Find where the given text appears and provide that cell's center as (x, y) coordinate. 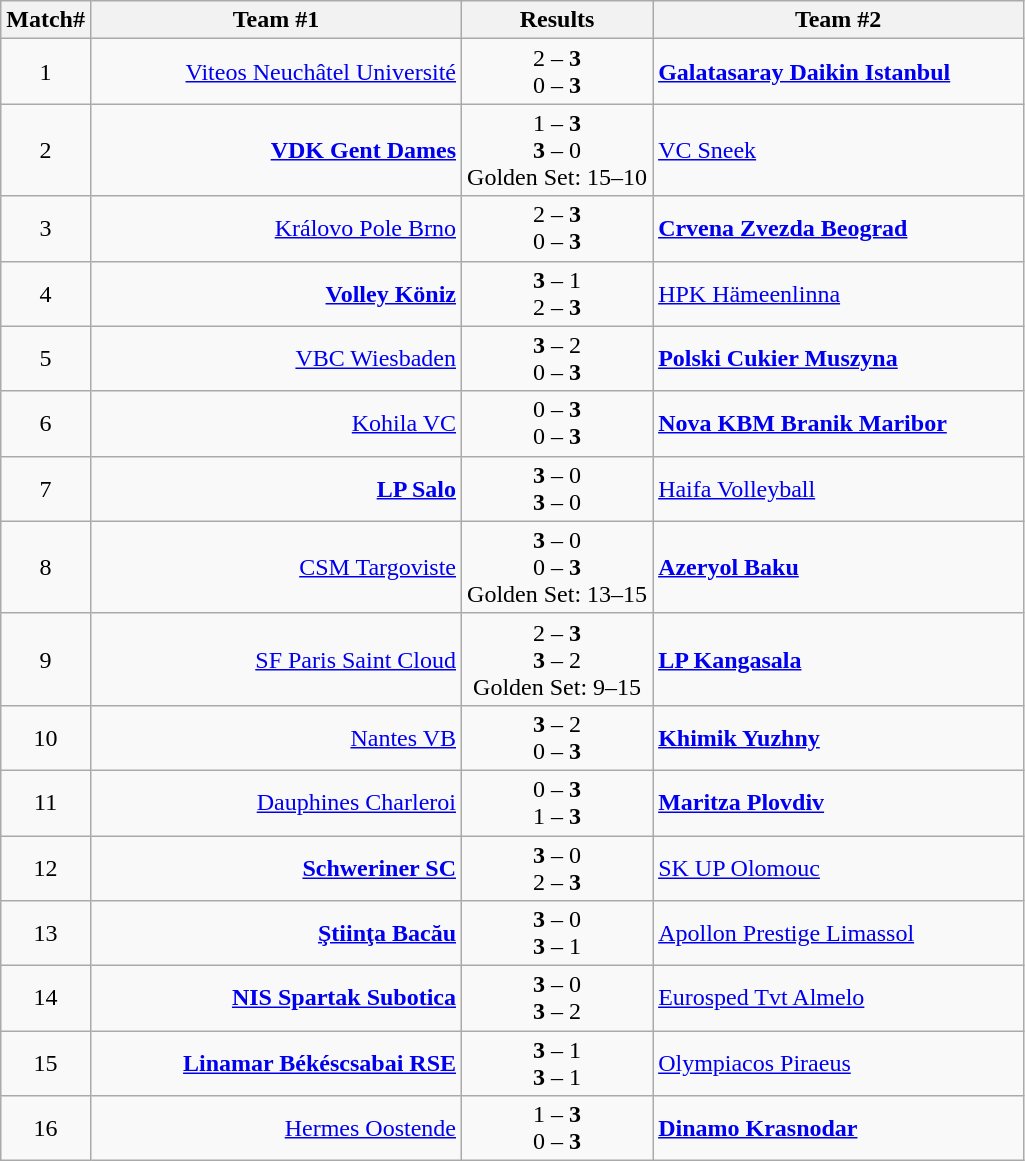
Kohila VC (276, 424)
Team #2 (838, 20)
Schweriner SC (276, 868)
9 (46, 659)
4 (46, 294)
SK UP Olomouc (838, 868)
Team #1 (276, 20)
HPK Hämeenlinna (838, 294)
CSM Targoviste (276, 567)
Azeryol Baku (838, 567)
3 – 1 2 – 3 (558, 294)
VC Sneek (838, 150)
LP Salo (276, 488)
3 – 0 2 – 3 (558, 868)
Dauphines Charleroi (276, 802)
SF Paris Saint Cloud (276, 659)
Ştiinţa Bacău (276, 934)
Khimik Yuzhny (838, 738)
13 (46, 934)
Hermes Oostende (276, 1128)
Match# (46, 20)
Dinamo Krasnodar (838, 1128)
3 (46, 228)
Crvena Zvezda Beograd (838, 228)
VBC Wiesbaden (276, 358)
Nantes VB (276, 738)
10 (46, 738)
8 (46, 567)
Viteos Neuchâtel Université (276, 72)
2 – 3 3 – 2 Golden Set: 9–15 (558, 659)
Linamar Békéscsabai RSE (276, 1064)
Nova KBM Branik Maribor (838, 424)
NIS Spartak Subotica (276, 998)
2 (46, 150)
Haifa Volleyball (838, 488)
6 (46, 424)
3 – 0 3 – 0 (558, 488)
Královo Pole Brno (276, 228)
1 (46, 72)
Results (558, 20)
3 – 0 3 – 2 (558, 998)
3 – 0 0 – 3 Golden Set: 13–15 (558, 567)
3 – 0 3 – 1 (558, 934)
Volley Köniz (276, 294)
0 – 3 1 – 3 (558, 802)
Polski Cukier Muszyna (838, 358)
LP Kangasala (838, 659)
VDK Gent Dames (276, 150)
14 (46, 998)
16 (46, 1128)
1 – 3 3 – 0 Golden Set: 15–10 (558, 150)
Galatasaray Daikin Istanbul (838, 72)
12 (46, 868)
Olympiacos Piraeus (838, 1064)
1 – 3 0 – 3 (558, 1128)
11 (46, 802)
7 (46, 488)
5 (46, 358)
Maritza Plovdiv (838, 802)
Eurosped Tvt Almelo (838, 998)
15 (46, 1064)
Apollon Prestige Limassol (838, 934)
3 – 1 3 – 1 (558, 1064)
0 – 3 0 – 3 (558, 424)
